Pinpoint the cell where the given text exists, returning its [x, y] midpoint coordinate. 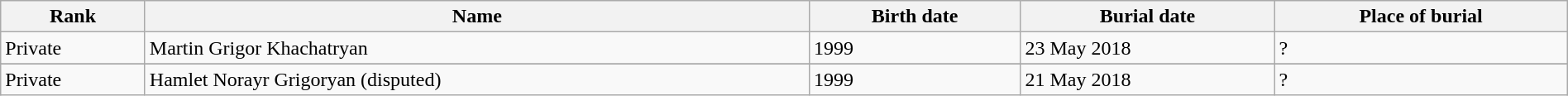
Martin Grigor Khachatryan [476, 48]
Burial date [1148, 17]
23 May 2018 [1148, 48]
Birth date [915, 17]
Name [476, 17]
Place of burial [1421, 17]
Rank [73, 17]
21 May 2018 [1148, 79]
Hamlet Norayr Grigoryan (disputed) [476, 79]
